Return the [X, Y] coordinate for the center point of the cell that contains the specified text.  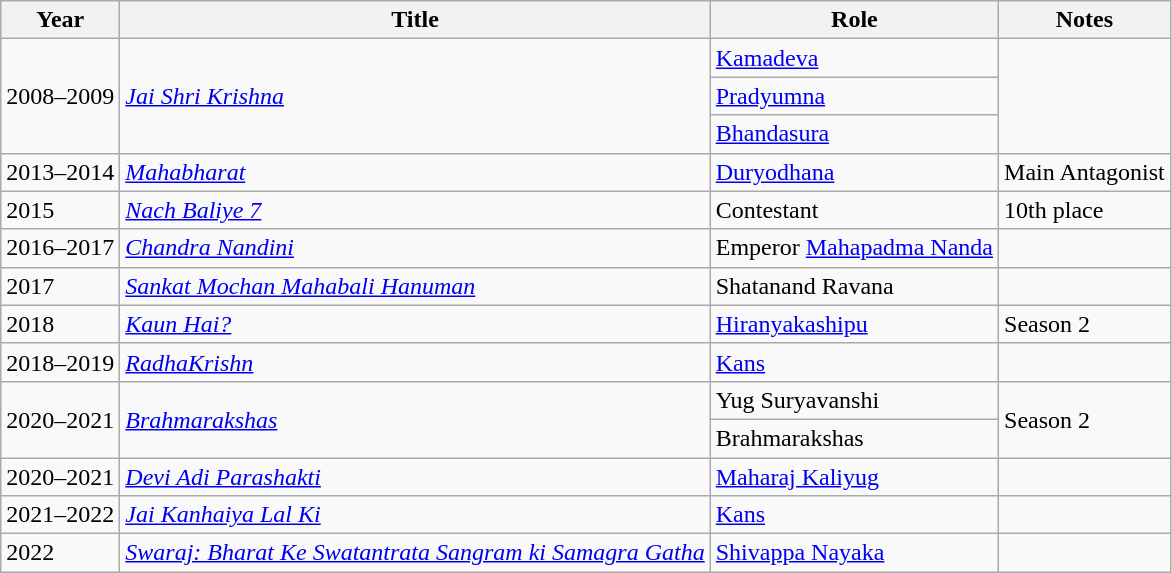
Devi Adi Parashakti [415, 477]
2013–2014 [60, 172]
Bhandasura [854, 134]
Emperor Mahapadma Nanda [854, 248]
Hiranyakashipu [854, 324]
Pradyumna [854, 96]
10th place [1085, 210]
2018 [60, 324]
Notes [1085, 20]
Kamadeva [854, 58]
Shivappa Nayaka [854, 553]
Kaun Hai? [415, 324]
Jai Kanhaiya Lal Ki [415, 515]
2017 [60, 286]
Role [854, 20]
Mahabharat [415, 172]
Swaraj: Bharat Ke Swatantrata Sangram ki Samagra Gatha [415, 553]
Title [415, 20]
2016–2017 [60, 248]
2015 [60, 210]
2018–2019 [60, 362]
Shatanand Ravana [854, 286]
RadhaKrishn [415, 362]
Duryodhana [854, 172]
Main Antagonist [1085, 172]
Chandra Nandini [415, 248]
Jai Shri Krishna [415, 96]
2021–2022 [60, 515]
2008–2009 [60, 96]
2022 [60, 553]
Yug Suryavanshi [854, 400]
Sankat Mochan Mahabali Hanuman [415, 286]
Nach Baliye 7 [415, 210]
Maharaj Kaliyug [854, 477]
Year [60, 20]
Contestant [854, 210]
